Provide the [X, Y] coordinate of the cell's center where the given text is located.  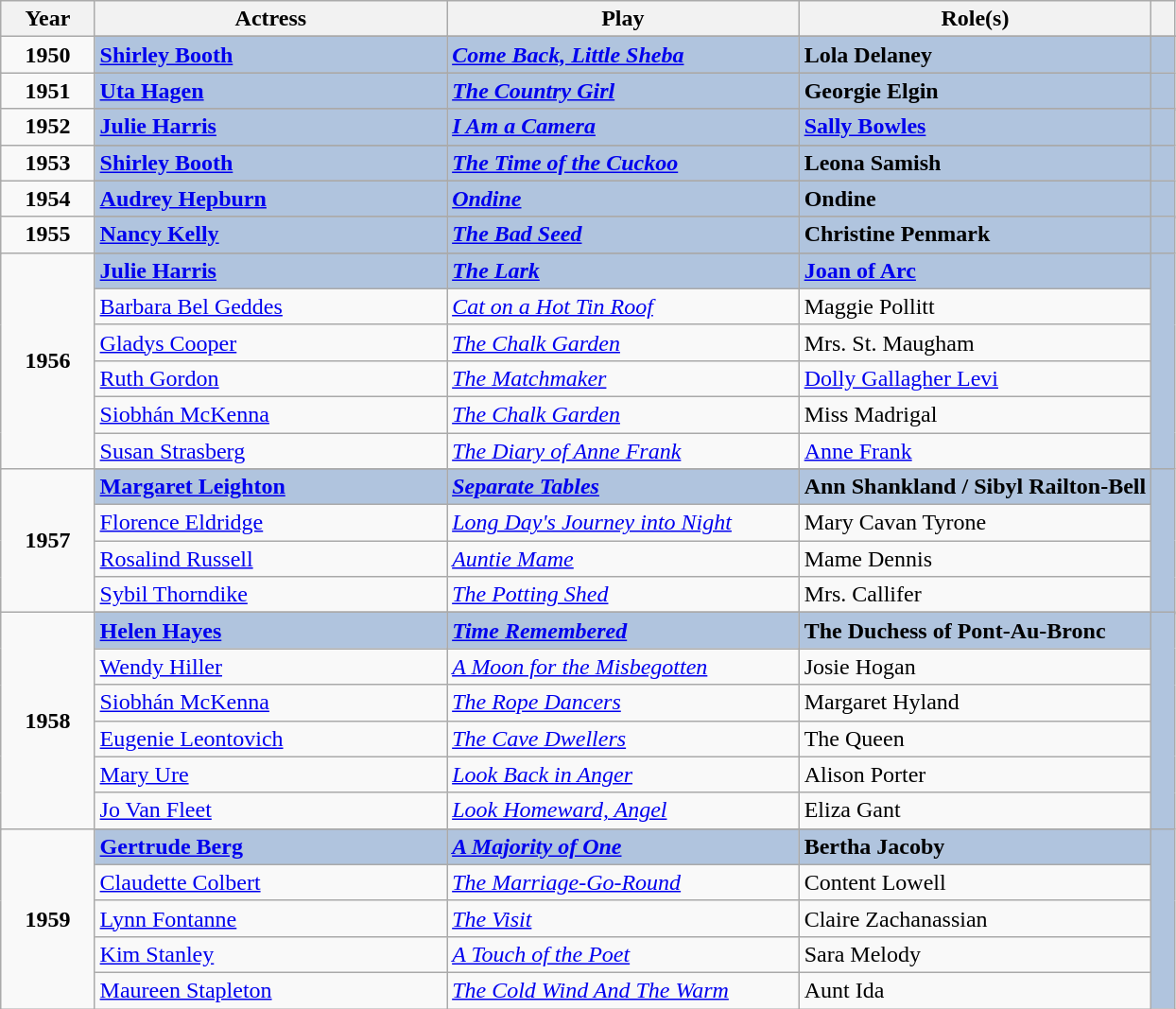
Wendy Hiller [270, 667]
The Bad Seed [624, 235]
Georgie Elgin [976, 91]
1959 [47, 918]
Mary Ure [270, 774]
Lynn Fontanne [270, 918]
The Diary of Anne Frank [624, 451]
The Queen [976, 739]
Mame Dennis [976, 559]
Content Lowell [976, 882]
Maureen Stapleton [270, 990]
Actress [270, 19]
Sally Bowles [976, 127]
1955 [47, 235]
Christine Penmark [976, 235]
1951 [47, 91]
Margaret Leighton [270, 487]
Ruth Gordon [270, 378]
Gladys Cooper [270, 342]
1953 [47, 163]
Jo Van Fleet [270, 810]
Play [624, 19]
Role(s) [976, 19]
The Potting Shed [624, 595]
Eliza Gant [976, 810]
Aunt Ida [976, 990]
Joan of Arc [976, 270]
Auntie Mame [624, 559]
Long Day's Journey into Night [624, 523]
The Marriage-Go-Round [624, 882]
1954 [47, 199]
Claudette Colbert [270, 882]
Ann Shankland / Sibyl Railton-Bell [976, 487]
Look Back in Anger [624, 774]
Susan Strasberg [270, 451]
Dolly Gallagher Levi [976, 378]
Miss Madrigal [976, 414]
Rosalind Russell [270, 559]
The Cave Dwellers [624, 739]
Uta Hagen [270, 91]
Mary Cavan Tyrone [976, 523]
Gertrude Berg [270, 846]
1952 [47, 127]
The Duchess of Pont-Au-Bronc [976, 631]
Nancy Kelly [270, 235]
1957 [47, 541]
Mrs. St. Maugham [976, 342]
The Lark [624, 270]
Lola Delaney [976, 55]
The Country Girl [624, 91]
1956 [47, 360]
Audrey Hepburn [270, 199]
1950 [47, 55]
Kim Stanley [270, 954]
The Matchmaker [624, 378]
Time Remembered [624, 631]
The Cold Wind And The Warm [624, 990]
Barbara Bel Geddes [270, 306]
Josie Hogan [976, 667]
Mrs. Callifer [976, 595]
Maggie Pollitt [976, 306]
Margaret Hyland [976, 703]
Eugenie Leontovich [270, 739]
The Time of the Cuckoo [624, 163]
Year [47, 19]
The Rope Dancers [624, 703]
Anne Frank [976, 451]
A Moon for the Misbegotten [624, 667]
Leona Samish [976, 163]
Sara Melody [976, 954]
Claire Zachanassian [976, 918]
Helen Hayes [270, 631]
Sybil Thorndike [270, 595]
Florence Eldridge [270, 523]
I Am a Camera [624, 127]
The Visit [624, 918]
Bertha Jacoby [976, 846]
Separate Tables [624, 487]
Alison Porter [976, 774]
A Majority of One [624, 846]
A Touch of the Poet [624, 954]
Come Back, Little Sheba [624, 55]
1958 [47, 721]
Cat on a Hot Tin Roof [624, 306]
Look Homeward, Angel [624, 810]
